Detect which cell encompasses the target text, then output its [X, Y] center coordinate. 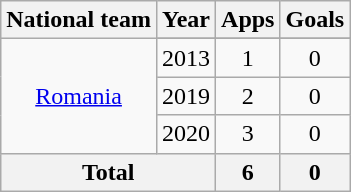
Year [186, 20]
Goals [315, 20]
Total [108, 172]
National team [79, 20]
2 [248, 96]
Apps [248, 20]
6 [248, 172]
2013 [186, 58]
1 [248, 58]
2020 [186, 134]
Romania [79, 96]
3 [248, 134]
2019 [186, 96]
